Capture the cell that displays the provided text and extract its (X, Y) central coordinate. 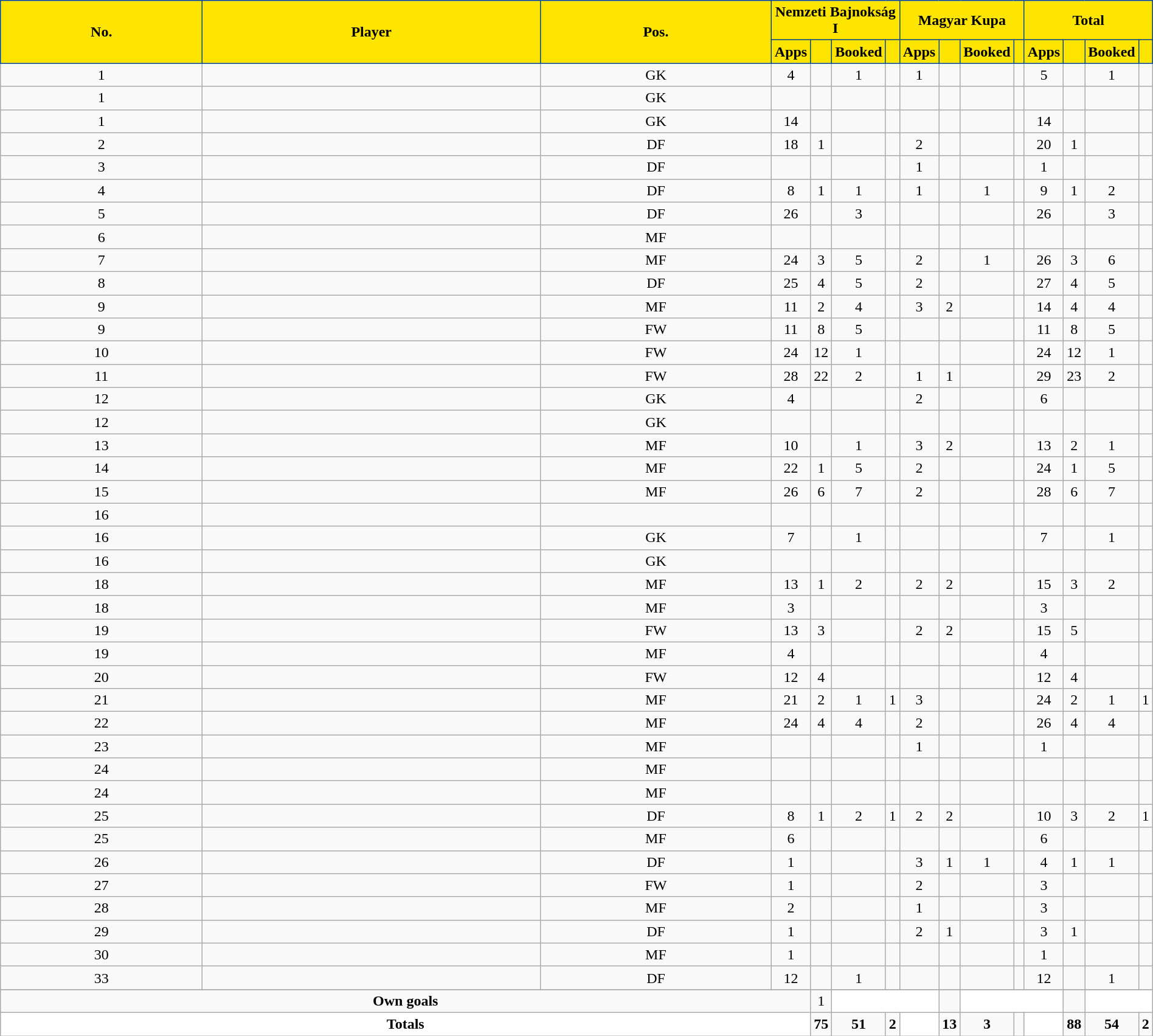
75 (821, 1024)
33 (102, 978)
Magyar Kupa (962, 21)
Own goals (406, 1001)
30 (102, 954)
88 (1074, 1024)
Nemzeti Bajnokság I (836, 21)
Player (372, 32)
Totals (406, 1024)
51 (859, 1024)
Pos. (656, 32)
Total (1089, 21)
No. (102, 32)
54 (1112, 1024)
